Search for the cell housing the specified text and yield its (x, y) center coordinate. 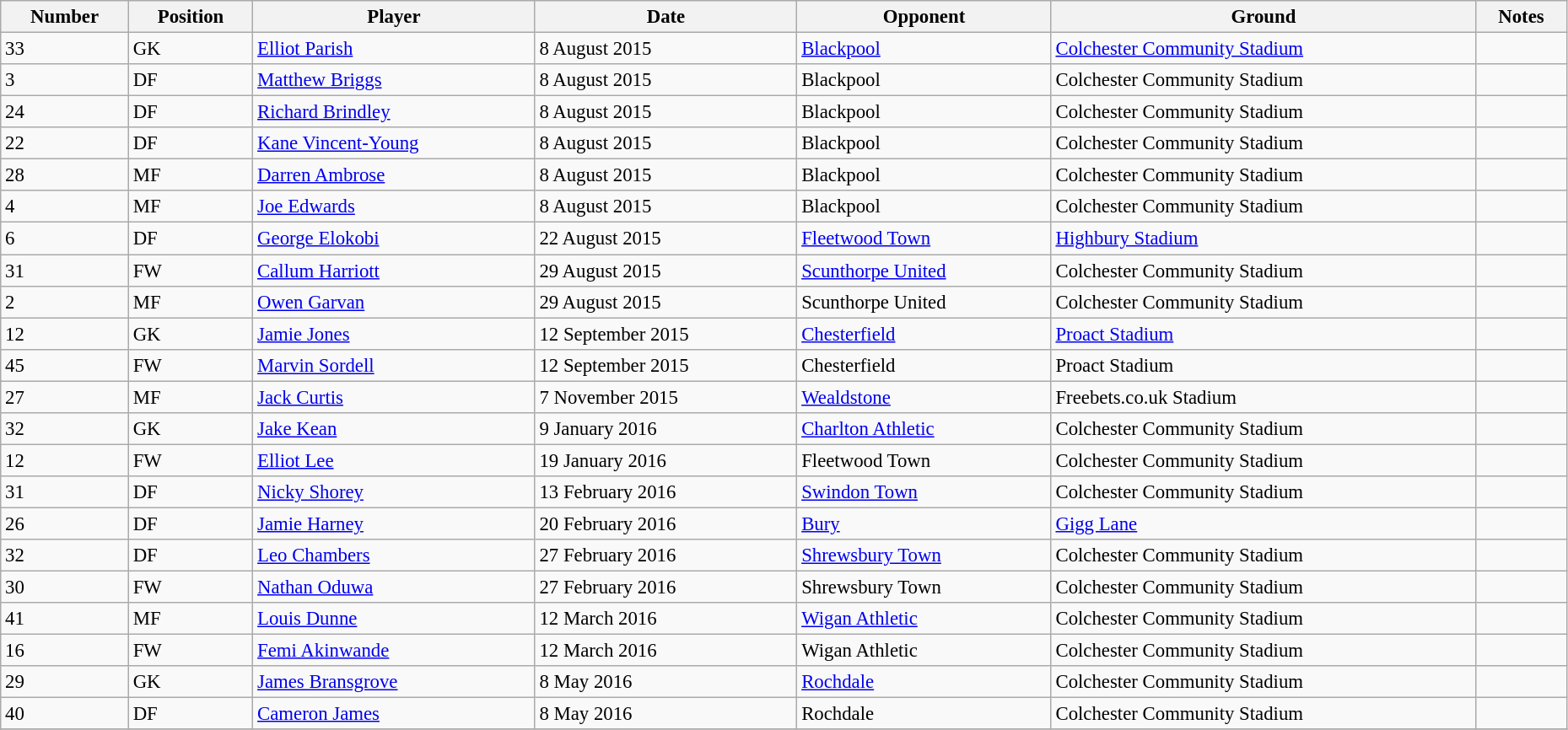
George Elokobi (394, 239)
Charlton Athletic (924, 429)
41 (65, 619)
Jamie Jones (394, 334)
24 (65, 112)
Bury (924, 523)
Darren Ambrose (394, 175)
Matthew Briggs (394, 80)
Ground (1264, 17)
Jamie Harney (394, 523)
19 January 2016 (666, 460)
2 (65, 302)
Joe Edwards (394, 207)
Marvin Sordell (394, 365)
22 August 2015 (666, 239)
Number (65, 17)
4 (65, 207)
Leo Chambers (394, 556)
Femi Akinwande (394, 651)
Player (394, 17)
Richard Brindley (394, 112)
Freebets.co.uk Stadium (1264, 397)
22 (65, 143)
Elliot Lee (394, 460)
27 (65, 397)
26 (65, 523)
7 November 2015 (666, 397)
Notes (1522, 17)
Highbury Stadium (1264, 239)
Position (191, 17)
Jack Curtis (394, 397)
Opponent (924, 17)
Louis Dunne (394, 619)
3 (65, 80)
9 January 2016 (666, 429)
Elliot Parish (394, 49)
Owen Garvan (394, 302)
16 (65, 651)
Callum Harriott (394, 271)
40 (65, 714)
Kane Vincent-Young (394, 143)
30 (65, 588)
33 (65, 49)
Swindon Town (924, 492)
20 February 2016 (666, 523)
Gigg Lane (1264, 523)
6 (65, 239)
29 (65, 682)
Nicky Shorey (394, 492)
Wealdstone (924, 397)
Cameron James (394, 714)
28 (65, 175)
Jake Kean (394, 429)
Nathan Oduwa (394, 588)
Date (666, 17)
13 February 2016 (666, 492)
James Bransgrove (394, 682)
45 (65, 365)
